Detect which cell encompasses the target text, then output its (x, y) center coordinate. 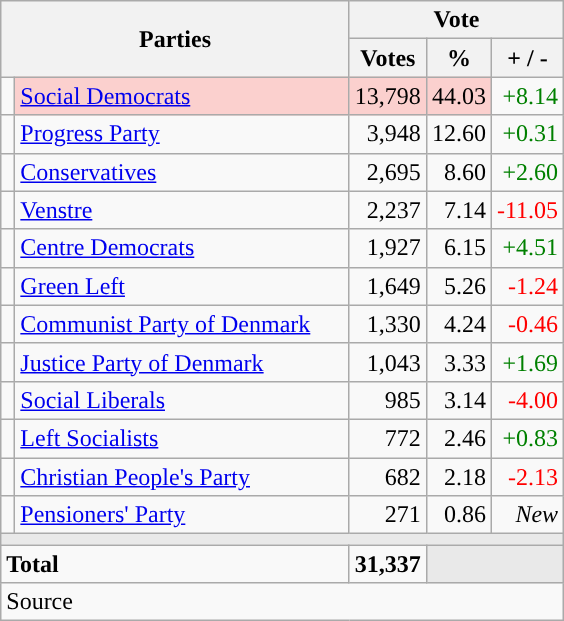
Parties (176, 39)
7.14 (458, 210)
New (527, 515)
772 (388, 438)
1,927 (388, 248)
+8.14 (527, 96)
1,649 (388, 286)
-1.24 (527, 286)
2.18 (458, 477)
Social Democrats (182, 96)
+0.83 (527, 438)
271 (388, 515)
-11.05 (527, 210)
2,237 (388, 210)
% (458, 58)
12.60 (458, 134)
+0.31 (527, 134)
Communist Party of Denmark (182, 324)
0.86 (458, 515)
1,043 (388, 362)
2,695 (388, 172)
Progress Party (182, 134)
1,330 (388, 324)
13,798 (388, 96)
Justice Party of Denmark (182, 362)
Christian People's Party (182, 477)
Left Socialists (182, 438)
44.03 (458, 96)
Centre Democrats (182, 248)
Green Left (182, 286)
-0.46 (527, 324)
682 (388, 477)
Vote (456, 20)
3.14 (458, 400)
-2.13 (527, 477)
6.15 (458, 248)
Social Liberals (182, 400)
+2.60 (527, 172)
+4.51 (527, 248)
985 (388, 400)
+1.69 (527, 362)
Venstre (182, 210)
-4.00 (527, 400)
3,948 (388, 134)
2.46 (458, 438)
Source (282, 602)
Total (176, 564)
5.26 (458, 286)
31,337 (388, 564)
+ / - (527, 58)
4.24 (458, 324)
Votes (388, 58)
3.33 (458, 362)
Conservatives (182, 172)
Pensioners' Party (182, 515)
8.60 (458, 172)
